Find where the given text appears and provide that cell's center as [x, y] coordinate. 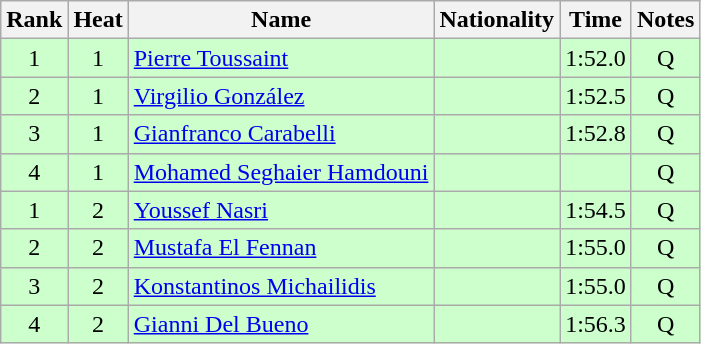
1:56.3 [596, 324]
Gianfranco Carabelli [281, 134]
Heat [98, 20]
Mustafa El Fennan [281, 248]
Rank [34, 20]
1:52.0 [596, 58]
1:52.8 [596, 134]
Mohamed Seghaier Hamdouni [281, 172]
1:54.5 [596, 210]
Nationality [497, 20]
Youssef Nasri [281, 210]
Konstantinos Michailidis [281, 286]
Gianni Del Bueno [281, 324]
Time [596, 20]
Name [281, 20]
Pierre Toussaint [281, 58]
Notes [665, 20]
Virgilio González [281, 96]
1:52.5 [596, 96]
